Detect which cell encompasses the target text, then output its (x, y) center coordinate. 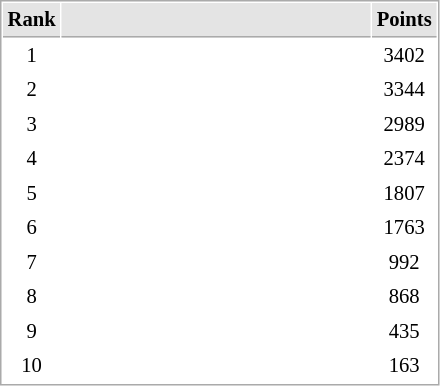
163 (404, 366)
1763 (404, 228)
10 (32, 366)
Rank (32, 20)
5 (32, 194)
2989 (404, 124)
2374 (404, 158)
992 (404, 262)
4 (32, 158)
3402 (404, 56)
1 (32, 56)
8 (32, 296)
1807 (404, 194)
3344 (404, 90)
2 (32, 90)
Points (404, 20)
6 (32, 228)
3 (32, 124)
435 (404, 332)
7 (32, 262)
9 (32, 332)
868 (404, 296)
